Determine the [x, y] coordinate at the center of the cell enclosing the given text.  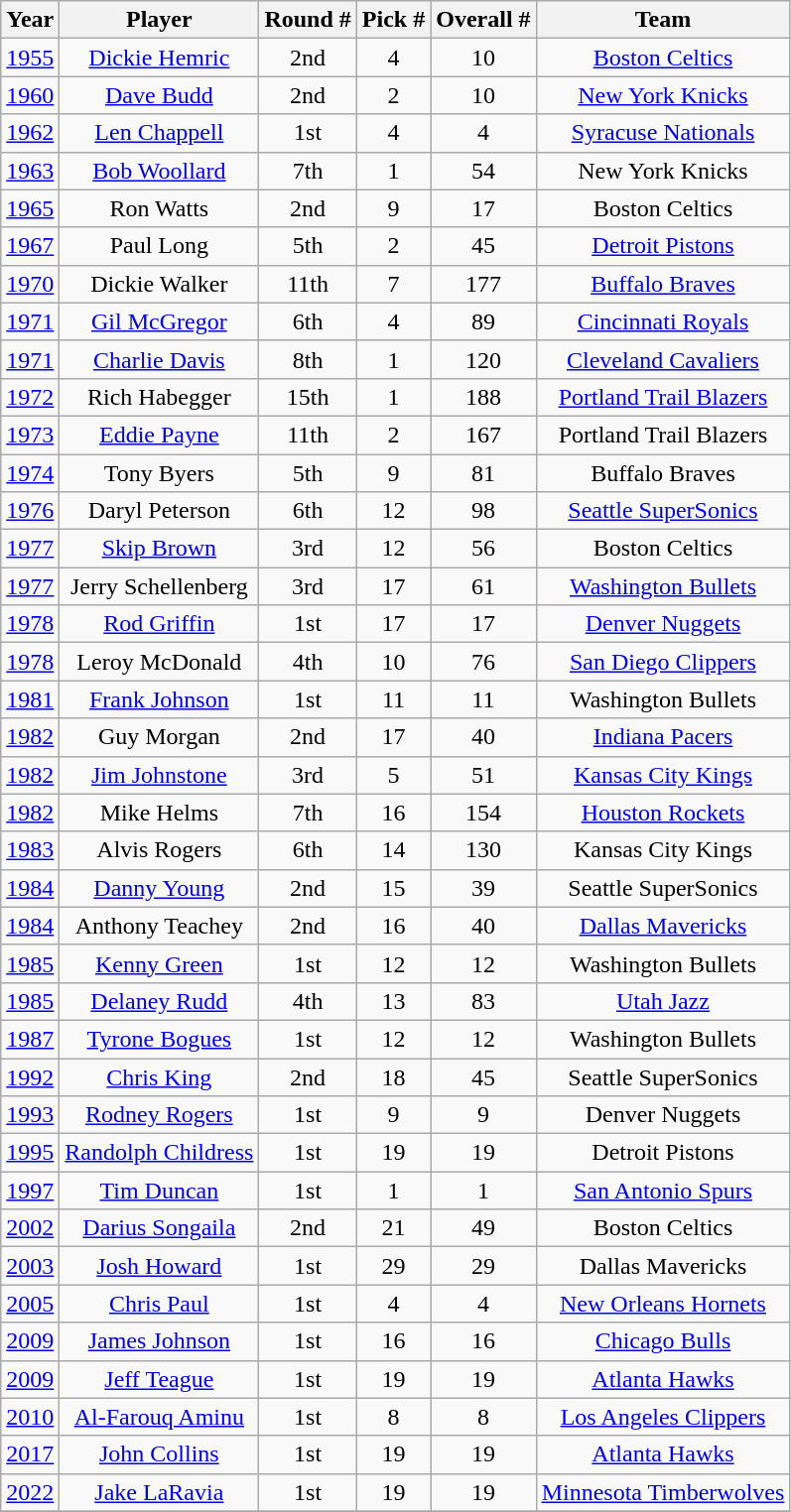
Overall # [483, 20]
81 [483, 473]
Indiana Pacers [663, 737]
San Diego Clippers [663, 662]
1970 [30, 284]
Cleveland Cavaliers [663, 359]
1987 [30, 1039]
Utah Jazz [663, 1001]
Daryl Peterson [159, 511]
8th [308, 359]
Al-Farouq Aminu [159, 1417]
2022 [30, 1492]
Leroy McDonald [159, 662]
Chicago Bulls [663, 1341]
1997 [30, 1191]
Anthony Teachey [159, 926]
120 [483, 359]
188 [483, 397]
Dave Budd [159, 95]
1965 [30, 208]
Year [30, 20]
14 [393, 850]
Pick # [393, 20]
Los Angeles Clippers [663, 1417]
2003 [30, 1266]
John Collins [159, 1454]
39 [483, 888]
Randolph Childress [159, 1153]
Rod Griffin [159, 624]
Delaney Rudd [159, 1001]
Cincinnati Royals [663, 321]
13 [393, 1001]
Dickie Hemric [159, 58]
Tyrone Bogues [159, 1039]
Minnesota Timberwolves [663, 1492]
Dickie Walker [159, 284]
1972 [30, 397]
1993 [30, 1115]
Josh Howard [159, 1266]
1983 [30, 850]
2017 [30, 1454]
Chris King [159, 1076]
1973 [30, 435]
15 [393, 888]
83 [483, 1001]
1992 [30, 1076]
Rich Habegger [159, 397]
1960 [30, 95]
167 [483, 435]
Eddie Payne [159, 435]
1981 [30, 699]
2005 [30, 1304]
1974 [30, 473]
1976 [30, 511]
Jeff Teague [159, 1379]
98 [483, 511]
Gil McGregor [159, 321]
Chris Paul [159, 1304]
Charlie Davis [159, 359]
Houston Rockets [663, 813]
1967 [30, 246]
1962 [30, 133]
1955 [30, 58]
Paul Long [159, 246]
Rodney Rogers [159, 1115]
Frank Johnson [159, 699]
Tim Duncan [159, 1191]
Jerry Schellenberg [159, 586]
Jake LaRavia [159, 1492]
54 [483, 171]
Player [159, 20]
New Orleans Hornets [663, 1304]
Team [663, 20]
Danny Young [159, 888]
18 [393, 1076]
Mike Helms [159, 813]
James Johnson [159, 1341]
Round # [308, 20]
2002 [30, 1228]
130 [483, 850]
1963 [30, 171]
56 [483, 549]
5 [393, 775]
21 [393, 1228]
1995 [30, 1153]
89 [483, 321]
Bob Woollard [159, 171]
2010 [30, 1417]
Skip Brown [159, 549]
51 [483, 775]
76 [483, 662]
Syracuse Nationals [663, 133]
Jim Johnstone [159, 775]
15th [308, 397]
San Antonio Spurs [663, 1191]
Ron Watts [159, 208]
49 [483, 1228]
Guy Morgan [159, 737]
Len Chappell [159, 133]
Darius Songaila [159, 1228]
7 [393, 284]
154 [483, 813]
Alvis Rogers [159, 850]
Kenny Green [159, 963]
Tony Byers [159, 473]
177 [483, 284]
61 [483, 586]
